Determine the [x, y] coordinate at the center of the cell enclosing the given text.  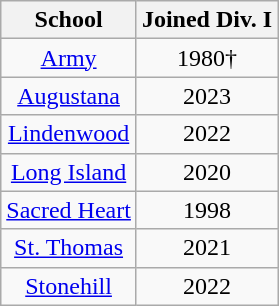
Sacred Heart [69, 210]
Augustana [69, 96]
School [69, 20]
2020 [206, 172]
Joined Div. I [206, 20]
2021 [206, 248]
St. Thomas [69, 248]
1998 [206, 210]
Army [69, 58]
Stonehill [69, 286]
Lindenwood [69, 134]
1980† [206, 58]
2023 [206, 96]
Long Island [69, 172]
